Determine the (X, Y) coordinate at the center of the cell enclosing the given text.  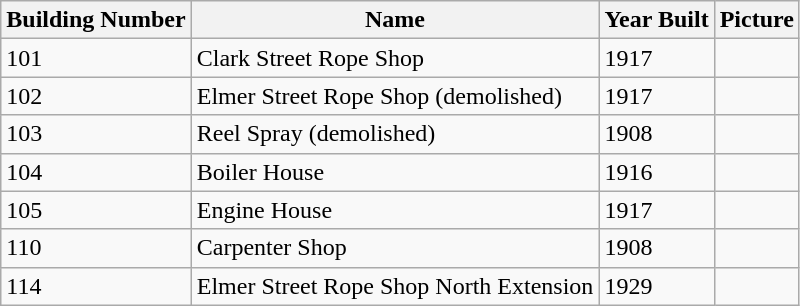
1929 (656, 286)
105 (96, 210)
Year Built (656, 20)
Picture (756, 20)
Reel Spray (demolished) (395, 134)
1916 (656, 172)
Boiler House (395, 172)
Elmer Street Rope Shop (demolished) (395, 96)
Name (395, 20)
110 (96, 248)
114 (96, 286)
103 (96, 134)
104 (96, 172)
Clark Street Rope Shop (395, 58)
102 (96, 96)
101 (96, 58)
Engine House (395, 210)
Building Number (96, 20)
Carpenter Shop (395, 248)
Elmer Street Rope Shop North Extension (395, 286)
